Locate the cell with the specified text and output its (x, y) center coordinate. 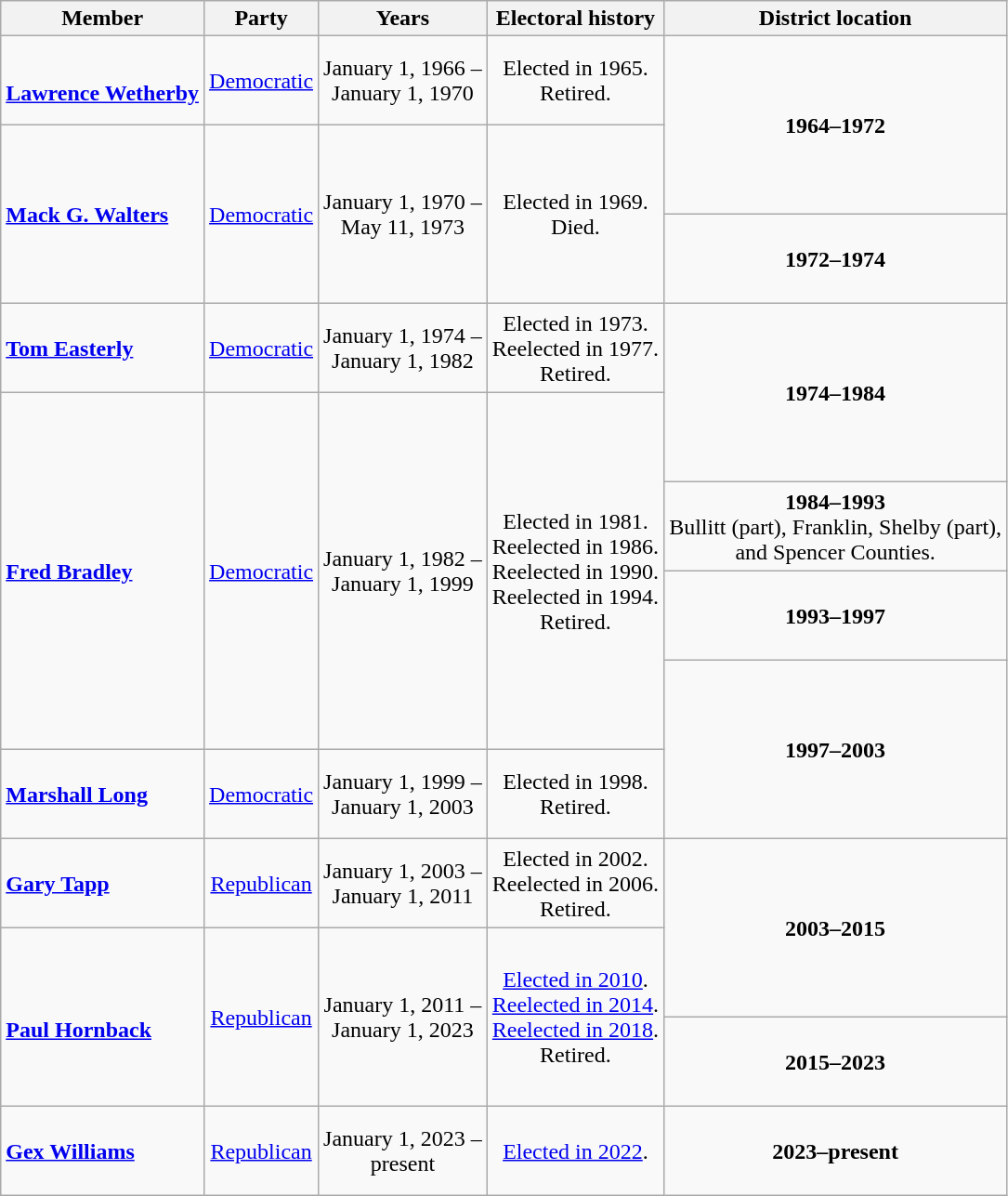
Member (102, 19)
Paul Hornback (102, 1018)
1964–1972 (836, 125)
Elected in 1969.Died. (575, 215)
1997–2003 (836, 750)
Marshall Long (102, 795)
Electoral history (575, 19)
January 1, 1999 –January 1, 2003 (403, 795)
Elected in 2002.Reelected in 2006.Retired. (575, 884)
1984–1993Bullitt (part), Franklin, Shelby (part),and Spencer Counties. (836, 527)
January 1, 1966 –January 1, 1970 (403, 81)
January 1, 1970 –May 11, 1973 (403, 215)
2003–2015 (836, 928)
Elected in 1965.Retired. (575, 81)
Elected in 1973.Reelected in 1977.Retired. (575, 348)
Fred Bradley (102, 572)
January 1, 2011 –January 1, 2023 (403, 1018)
2015–2023 (836, 1062)
1993–1997 (836, 616)
1972–1974 (836, 259)
January 1, 2003 –January 1, 2011 (403, 884)
Elected in 1981.Reelected in 1986.Reelected in 1990.Reelected in 1994.Retired. (575, 572)
Lawrence Wetherby (102, 81)
Mack G. Walters (102, 215)
January 1, 2023 –present (403, 1151)
Party (262, 19)
2023–present (836, 1151)
District location (836, 19)
Elected in 1998.Retired. (575, 795)
Gary Tapp (102, 884)
1974–1984 (836, 393)
Elected in 2010.Reelected in 2014.Reelected in 2018.Retired. (575, 1018)
January 1, 1974 –January 1, 1982 (403, 348)
Elected in 2022. (575, 1151)
January 1, 1982 –January 1, 1999 (403, 572)
Years (403, 19)
Gex Williams (102, 1151)
Tom Easterly (102, 348)
